Locate the cell with the specified text and output its [X, Y] center coordinate. 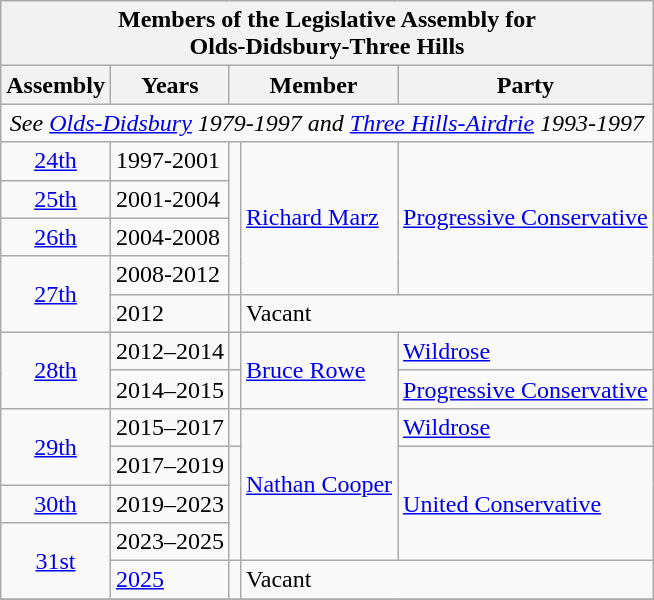
30th [56, 503]
2015–2017 [170, 427]
Members of the Legislative Assembly forOlds-Didsbury-Three Hills [328, 34]
27th [56, 294]
Nathan Cooper [320, 484]
2012 [170, 313]
2019–2023 [170, 503]
31st [56, 561]
2014–2015 [170, 389]
See Olds-Didsbury 1979-1997 and Three Hills-Airdrie 1993-1997 [328, 123]
Party [526, 85]
26th [56, 237]
United Conservative [526, 503]
Member [313, 85]
1997-2001 [170, 161]
28th [56, 370]
Bruce Rowe [320, 370]
24th [56, 161]
Assembly [56, 85]
Richard Marz [320, 218]
25th [56, 199]
2023–2025 [170, 542]
2004-2008 [170, 237]
2001-2004 [170, 199]
Years [170, 85]
2017–2019 [170, 465]
29th [56, 446]
2025 [170, 580]
2012–2014 [170, 351]
2008-2012 [170, 275]
